Find where the given text appears and provide that cell's center as [X, Y] coordinate. 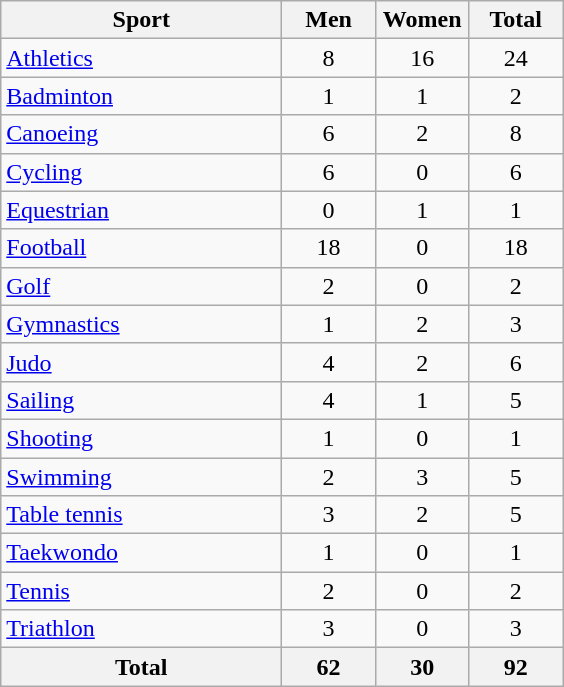
16 [422, 58]
30 [422, 667]
Triathlon [142, 629]
24 [516, 58]
Tennis [142, 591]
Canoeing [142, 134]
Cycling [142, 172]
Judo [142, 362]
Men [329, 20]
Swimming [142, 477]
Golf [142, 286]
92 [516, 667]
Women [422, 20]
Badminton [142, 96]
Equestrian [142, 210]
Shooting [142, 438]
Sailing [142, 400]
Taekwondo [142, 553]
62 [329, 667]
Table tennis [142, 515]
Football [142, 248]
Gymnastics [142, 324]
Athletics [142, 58]
Sport [142, 20]
